Find where the given text appears and provide that cell's center as [X, Y] coordinate. 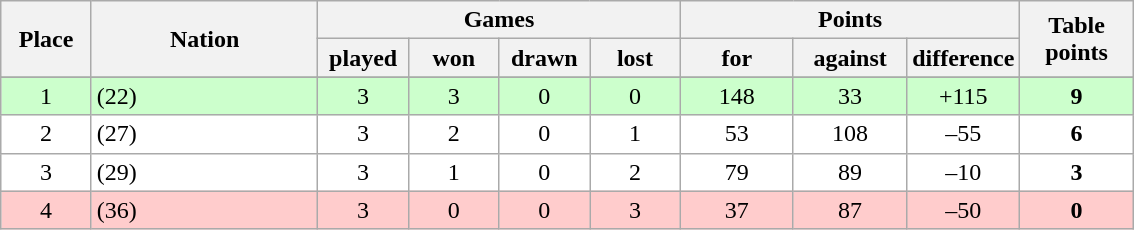
87 [850, 210]
148 [736, 96]
108 [850, 134]
33 [850, 96]
Nation [204, 39]
(36) [204, 210]
drawn [544, 58]
against [850, 58]
Games [499, 20]
9 [1076, 96]
89 [850, 172]
(27) [204, 134]
4 [46, 210]
(22) [204, 96]
difference [964, 58]
–10 [964, 172]
+115 [964, 96]
played [364, 58]
–50 [964, 210]
lost [636, 58]
won [454, 58]
(29) [204, 172]
–55 [964, 134]
37 [736, 210]
Place [46, 39]
Points [850, 20]
53 [736, 134]
79 [736, 172]
Tablepoints [1076, 39]
for [736, 58]
6 [1076, 134]
